Search for the cell housing the specified text and yield its [x, y] center coordinate. 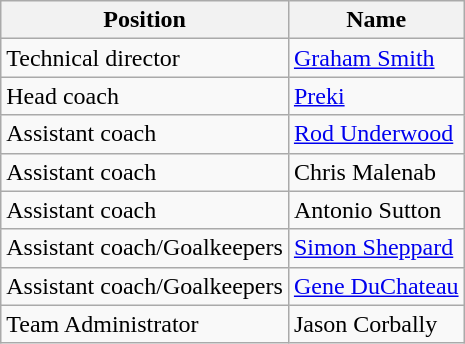
Antonio Sutton [376, 210]
Graham Smith [376, 58]
Simon Sheppard [376, 248]
Team Administrator [145, 324]
Rod Underwood [376, 134]
Technical director [145, 58]
Position [145, 20]
Gene DuChateau [376, 286]
Head coach [145, 96]
Name [376, 20]
Chris Malenab [376, 172]
Jason Corbally [376, 324]
Preki [376, 96]
